Extract the [x, y] coordinate from the center of the cell holding the provided text.  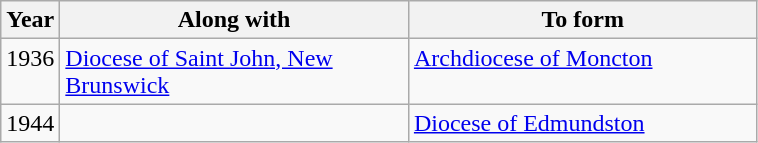
Archdiocese of Moncton [582, 72]
1944 [30, 123]
Diocese of Edmundston [582, 123]
Along with [234, 20]
Diocese of Saint John, New Brunswick [234, 72]
To form [582, 20]
1936 [30, 72]
Year [30, 20]
